Search for the cell housing the specified text and yield its [X, Y] center coordinate. 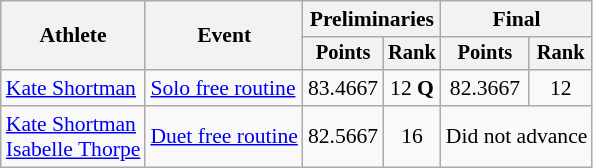
82.3667 [485, 88]
83.4667 [343, 88]
Event [224, 36]
Kate ShortmanIsabelle Thorpe [74, 136]
Preliminaries [372, 19]
Athlete [74, 36]
Did not advance [517, 136]
Duet free routine [224, 136]
82.5667 [343, 136]
Kate Shortman [74, 88]
Final [517, 19]
16 [412, 136]
12 [560, 88]
Solo free routine [224, 88]
12 Q [412, 88]
